Determine the [X, Y] coordinate at the center of the cell enclosing the given text.  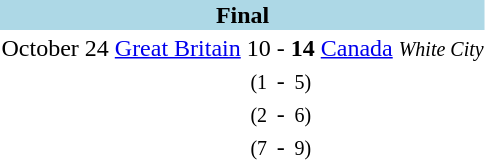
10 [258, 48]
Final [242, 15]
(1 [258, 81]
Canada [356, 48]
5) [302, 81]
14 [302, 48]
White City [441, 48]
6) [302, 114]
(2 [258, 114]
Great Britain [178, 48]
October 24 [55, 48]
